From the cell containing the given text, extract its center point as (x, y) coordinate. 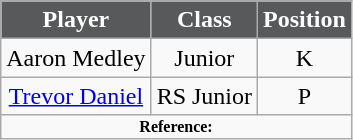
Aaron Medley (76, 58)
K (305, 58)
Junior (204, 58)
RS Junior (204, 96)
P (305, 96)
Class (204, 20)
Player (76, 20)
Reference: (176, 127)
Position (305, 20)
Trevor Daniel (76, 96)
